Capture the cell that displays the provided text and extract its (X, Y) central coordinate. 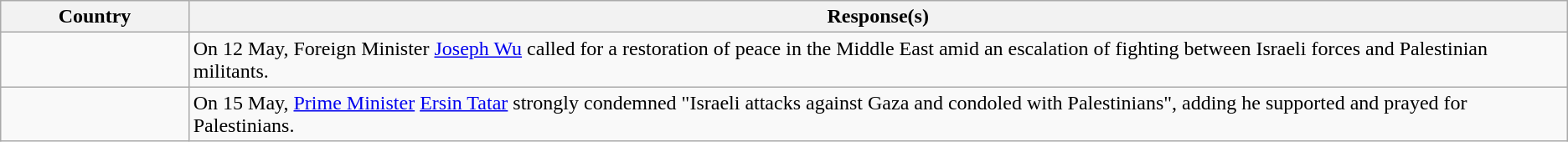
Response(s) (878, 17)
Country (95, 17)
